Pinpoint the cell where the given text exists, returning its (X, Y) midpoint coordinate. 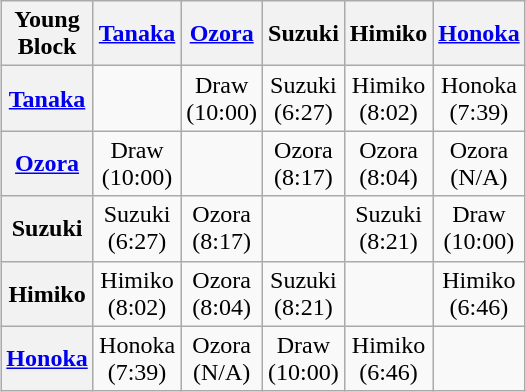
Young Block (47, 34)
